Locate the cell with the specified text and output its (x, y) center coordinate. 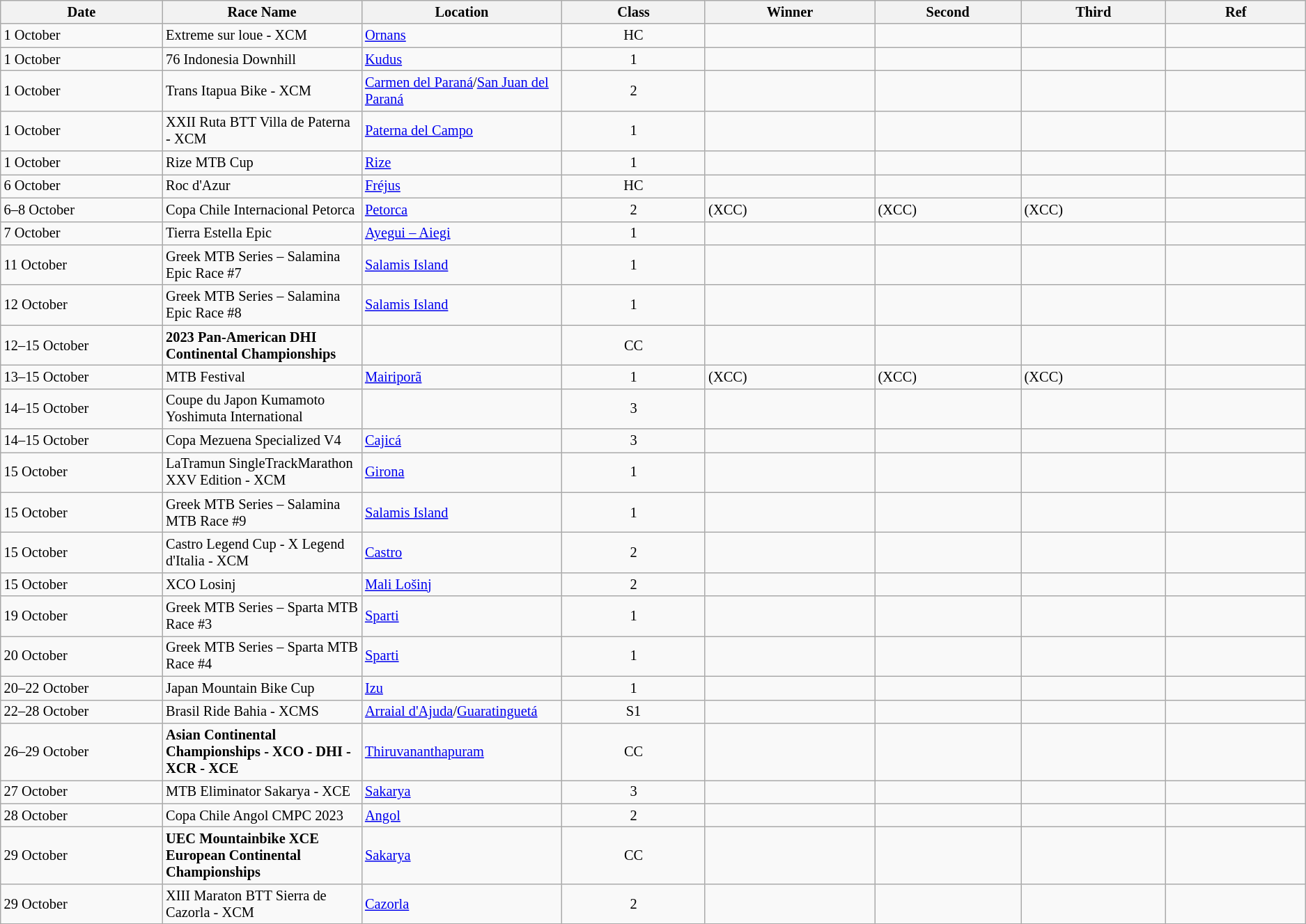
Kudus (462, 59)
19 October (81, 616)
11 October (81, 265)
Copa Chile Angol CMPC 2023 (262, 815)
Cazorla (462, 904)
Rize (462, 163)
Greek MTB Series – Salamina MTB Race #9 (262, 512)
Mali Lošinj (462, 584)
Cajicá (462, 441)
Fréjus (462, 186)
Izu (462, 688)
Race Name (262, 12)
12 October (81, 305)
MTB Festival (262, 377)
Rize MTB Cup (262, 163)
Ornans (462, 36)
Carmen del Paraná/San Juan del Paraná (462, 91)
Winner (790, 12)
Trans Itapua Bike - XCM (262, 91)
6–8 October (81, 210)
Copa Mezuena Specialized V4 (262, 441)
22–28 October (81, 712)
76 Indonesia Downhill (262, 59)
Brasil Ride Bahia - XCMS (262, 712)
20–22 October (81, 688)
2023 Pan-American DHI Continental Championships (262, 345)
LaTramun SingleTrackMarathon XXV Edition - XCM (262, 472)
Greek MTB Series – Sparta MTB Race #4 (262, 656)
Extreme sur loue - XCM (262, 36)
12–15 October (81, 345)
Mairiporã (462, 377)
XIII Maraton BTT Sierra de Cazorla - XCM (262, 904)
Greek MTB Series – Sparta MTB Race #3 (262, 616)
Greek MTB Series – Salamina Epic Race #7 (262, 265)
26–29 October (81, 751)
S1 (634, 712)
MTB Eliminator Sakarya - XCE (262, 792)
Castro (462, 552)
Petorca (462, 210)
Third (1094, 12)
Girona (462, 472)
13–15 October (81, 377)
27 October (81, 792)
Class (634, 12)
Tierra Estella Epic (262, 233)
Ayegui – Aiegi (462, 233)
Paterna del Campo (462, 131)
XCO Losinj (262, 584)
XXII Ruta BTT Villa de Paterna - XCM (262, 131)
Coupe du Japon Kumamoto Yoshimuta International (262, 409)
Ref (1236, 12)
7 October (81, 233)
Date (81, 12)
Second (948, 12)
Japan Mountain Bike Cup (262, 688)
Castro Legend Cup - X Legend d'Italia - XCM (262, 552)
Asian Continental Championships - XCO - DHI - XCR - XCE (262, 751)
Copa Chile Internacional Petorca (262, 210)
Angol (462, 815)
Arraial d'Ajuda/Guaratinguetá (462, 712)
Location (462, 12)
6 October (81, 186)
Thiruvananthapuram (462, 751)
Greek MTB Series – Salamina Epic Race #8 (262, 305)
20 October (81, 656)
UEC Mountainbike XCE European Continental Championships (262, 855)
Roc d'Azur (262, 186)
28 October (81, 815)
